Search for the cell housing the specified text and yield its [X, Y] center coordinate. 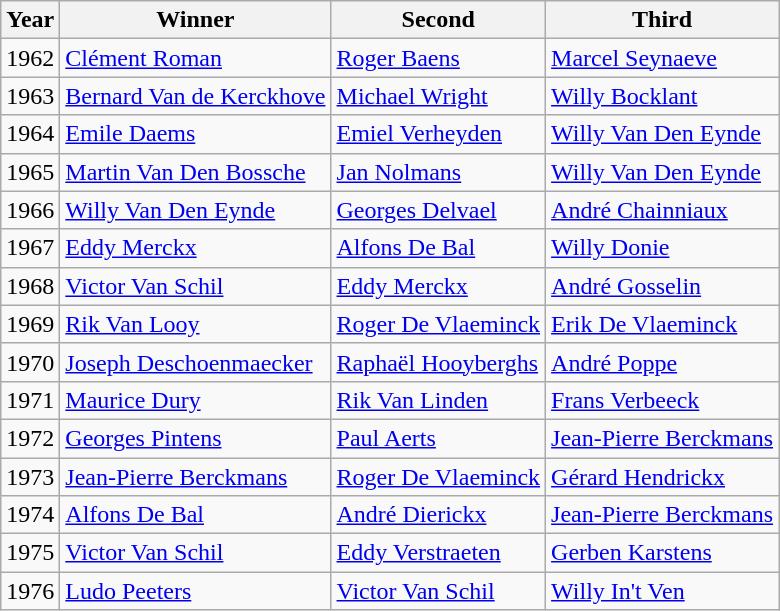
Raphaël Hooyberghs [438, 362]
1971 [30, 400]
Willy Bocklant [662, 96]
1967 [30, 248]
1963 [30, 96]
Winner [196, 20]
1968 [30, 286]
André Chainniaux [662, 210]
Willy Donie [662, 248]
Bernard Van de Kerckhove [196, 96]
Michael Wright [438, 96]
Georges Delvael [438, 210]
1976 [30, 591]
Martin Van Den Bossche [196, 172]
Clément Roman [196, 58]
1962 [30, 58]
Third [662, 20]
1966 [30, 210]
Marcel Seynaeve [662, 58]
Second [438, 20]
Ludo Peeters [196, 591]
1969 [30, 324]
Paul Aerts [438, 438]
André Dierickx [438, 515]
1964 [30, 134]
Frans Verbeeck [662, 400]
1975 [30, 553]
Joseph Deschoenmaecker [196, 362]
1974 [30, 515]
Georges Pintens [196, 438]
1973 [30, 477]
Gerben Karstens [662, 553]
André Gosselin [662, 286]
1970 [30, 362]
Emiel Verheyden [438, 134]
Willy In't Ven [662, 591]
Gérard Hendrickx [662, 477]
Erik De Vlaeminck [662, 324]
1972 [30, 438]
Rik Van Looy [196, 324]
Rik Van Linden [438, 400]
Roger Baens [438, 58]
André Poppe [662, 362]
Emile Daems [196, 134]
Eddy Verstraeten [438, 553]
1965 [30, 172]
Year [30, 20]
Maurice Dury [196, 400]
Jan Nolmans [438, 172]
